Return [x, y] of the center of cell containing provided text 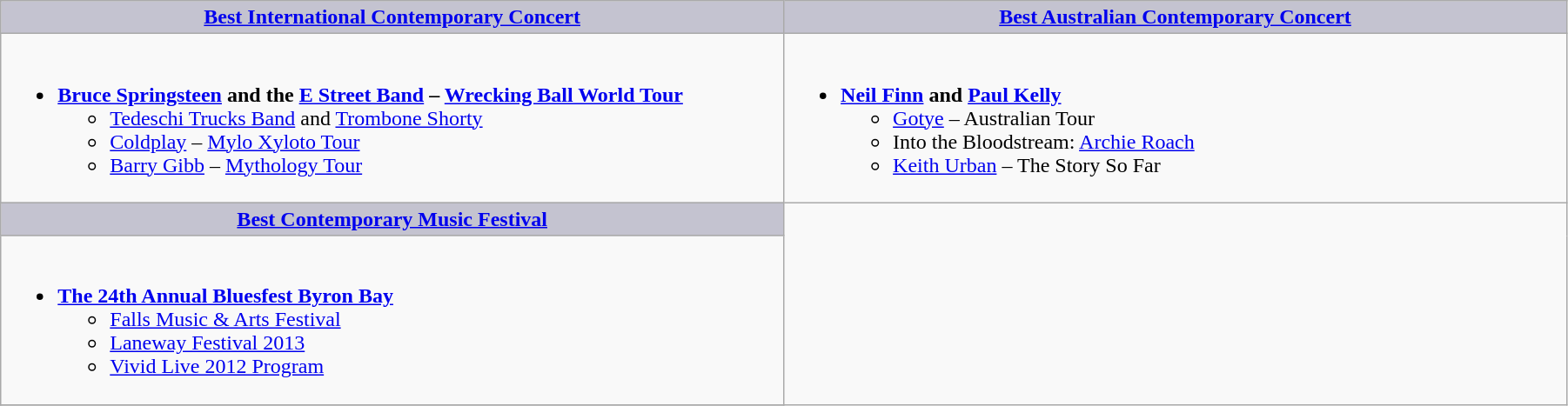
Best Contemporary Music Festival [392, 219]
Best Australian Contemporary Concert [1176, 17]
Best International Contemporary Concert [392, 17]
The 24th Annual Bluesfest Byron BayFalls Music & Arts FestivalLaneway Festival 2013Vivid Live 2012 Program [392, 320]
Neil Finn and Paul KellyGotye – Australian TourInto the Bloodstream: Archie RoachKeith Urban – The Story So Far [1176, 118]
